For the text-containing cell, return its midpoint in (x, y) coordinate format. 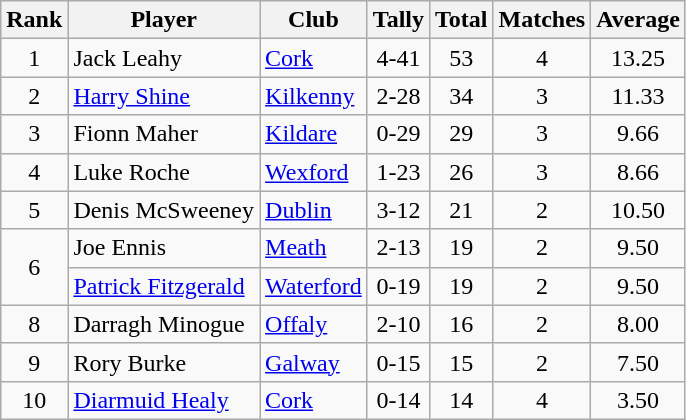
0-29 (398, 134)
14 (461, 400)
Meath (314, 248)
Total (461, 20)
Wexford (314, 172)
Average (638, 20)
0-14 (398, 400)
9.66 (638, 134)
3.50 (638, 400)
Luke Roche (164, 172)
8.66 (638, 172)
Galway (314, 362)
21 (461, 210)
53 (461, 58)
4-41 (398, 58)
6 (34, 267)
Dublin (314, 210)
34 (461, 96)
Player (164, 20)
9 (34, 362)
Offaly (314, 324)
0-19 (398, 286)
Joe Ennis (164, 248)
1 (34, 58)
13.25 (638, 58)
Fionn Maher (164, 134)
3-12 (398, 210)
26 (461, 172)
10.50 (638, 210)
1-23 (398, 172)
Harry Shine (164, 96)
Kildare (314, 134)
11.33 (638, 96)
7.50 (638, 362)
Denis McSweeney (164, 210)
8.00 (638, 324)
Waterford (314, 286)
Rank (34, 20)
8 (34, 324)
2-10 (398, 324)
15 (461, 362)
Rory Burke (164, 362)
2-28 (398, 96)
5 (34, 210)
29 (461, 134)
Patrick Fitzgerald (164, 286)
2-13 (398, 248)
Tally (398, 20)
16 (461, 324)
Kilkenny (314, 96)
Darragh Minogue (164, 324)
Diarmuid Healy (164, 400)
10 (34, 400)
0-15 (398, 362)
Club (314, 20)
Matches (542, 20)
Jack Leahy (164, 58)
